For the text-containing cell, return its midpoint in (x, y) coordinate format. 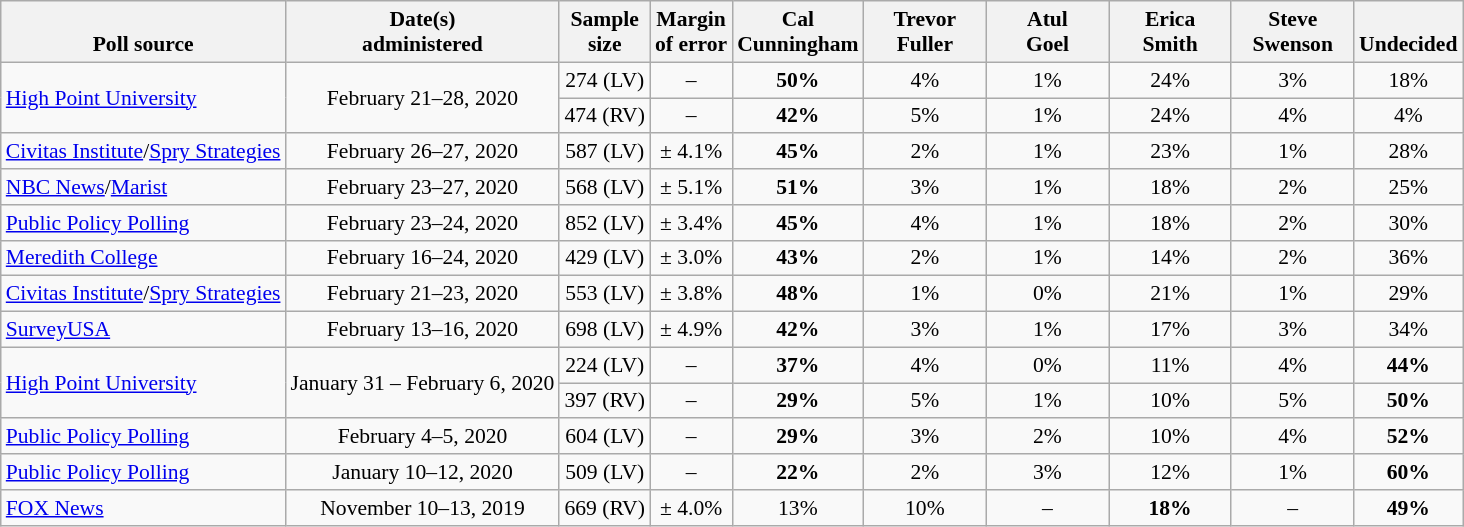
17% (1170, 330)
568 (LV) (604, 187)
48% (798, 294)
22% (798, 472)
509 (LV) (604, 472)
43% (798, 258)
Date(s)administered (423, 32)
± 4.9% (691, 330)
EricaSmith (1170, 32)
February 23–24, 2020 (423, 223)
11% (1170, 365)
852 (LV) (604, 223)
44% (1408, 365)
± 3.4% (691, 223)
274 (LV) (604, 80)
SurveyUSA (144, 330)
February 21–23, 2020 (423, 294)
397 (RV) (604, 401)
February 16–24, 2020 (423, 258)
± 4.1% (691, 152)
25% (1408, 187)
AtulGoel (1048, 32)
Marginof error (691, 32)
February 4–5, 2020 (423, 437)
Samplesize (604, 32)
21% (1170, 294)
669 (RV) (604, 508)
February 13–16, 2020 (423, 330)
± 3.0% (691, 258)
60% (1408, 472)
698 (LV) (604, 330)
49% (1408, 508)
Meredith College (144, 258)
51% (798, 187)
CalCunningham (798, 32)
34% (1408, 330)
604 (LV) (604, 437)
Poll source (144, 32)
November 10–13, 2019 (423, 508)
14% (1170, 258)
February 23–27, 2020 (423, 187)
224 (LV) (604, 365)
30% (1408, 223)
NBC News/Marist (144, 187)
474 (RV) (604, 116)
February 21–28, 2020 (423, 98)
28% (1408, 152)
± 4.0% (691, 508)
February 26–27, 2020 (423, 152)
Undecided (1408, 32)
± 5.1% (691, 187)
January 10–12, 2020 (423, 472)
36% (1408, 258)
SteveSwenson (1292, 32)
587 (LV) (604, 152)
429 (LV) (604, 258)
± 3.8% (691, 294)
23% (1170, 152)
12% (1170, 472)
37% (798, 365)
January 31 – February 6, 2020 (423, 382)
FOX News (144, 508)
553 (LV) (604, 294)
TrevorFuller (926, 32)
13% (798, 508)
52% (1408, 437)
